Find where the given text appears and provide that cell's center as (x, y) coordinate. 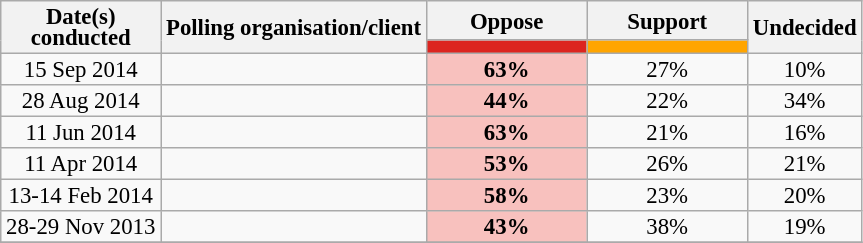
22% (668, 101)
23% (668, 196)
11 Jun 2014 (81, 133)
15 Sep 2014 (81, 70)
34% (805, 101)
53% (506, 164)
16% (805, 133)
Undecided (805, 28)
11 Apr 2014 (81, 164)
27% (668, 70)
26% (668, 164)
13-14 Feb 2014 (81, 196)
10% (805, 70)
Polling organisation/client (294, 28)
Oppose (506, 20)
Date(s)conducted (81, 28)
20% (805, 196)
28 Aug 2014 (81, 101)
58% (506, 196)
Support (668, 20)
44% (506, 101)
